Determine the (X, Y) coordinate at the center of the cell enclosing the given text.  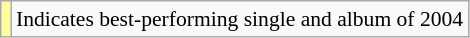
Indicates best-performing single and album of 2004 (240, 19)
